Capture the cell that displays the provided text and extract its [x, y] central coordinate. 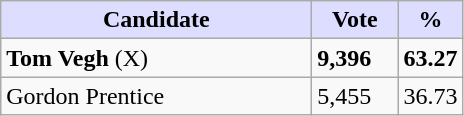
36.73 [430, 96]
Vote [355, 20]
9,396 [355, 58]
Candidate [156, 20]
5,455 [355, 96]
63.27 [430, 58]
Gordon Prentice [156, 96]
% [430, 20]
Tom Vegh (X) [156, 58]
